Capture the cell that displays the provided text and extract its [x, y] central coordinate. 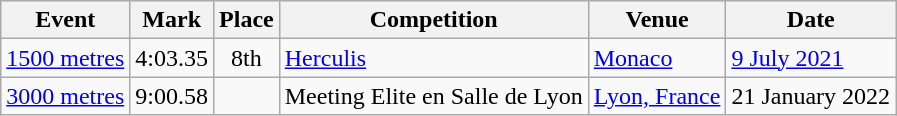
Venue [657, 20]
3000 metres [66, 96]
1500 metres [66, 58]
4:03.35 [172, 58]
Date [811, 20]
9 July 2021 [811, 58]
Monaco [657, 58]
Lyon, France [657, 96]
Place [247, 20]
Meeting Elite en Salle de Lyon [434, 96]
21 January 2022 [811, 96]
Herculis [434, 58]
Event [66, 20]
9:00.58 [172, 96]
Mark [172, 20]
8th [247, 58]
Competition [434, 20]
